From the cell containing the given text, extract its center point as (x, y) coordinate. 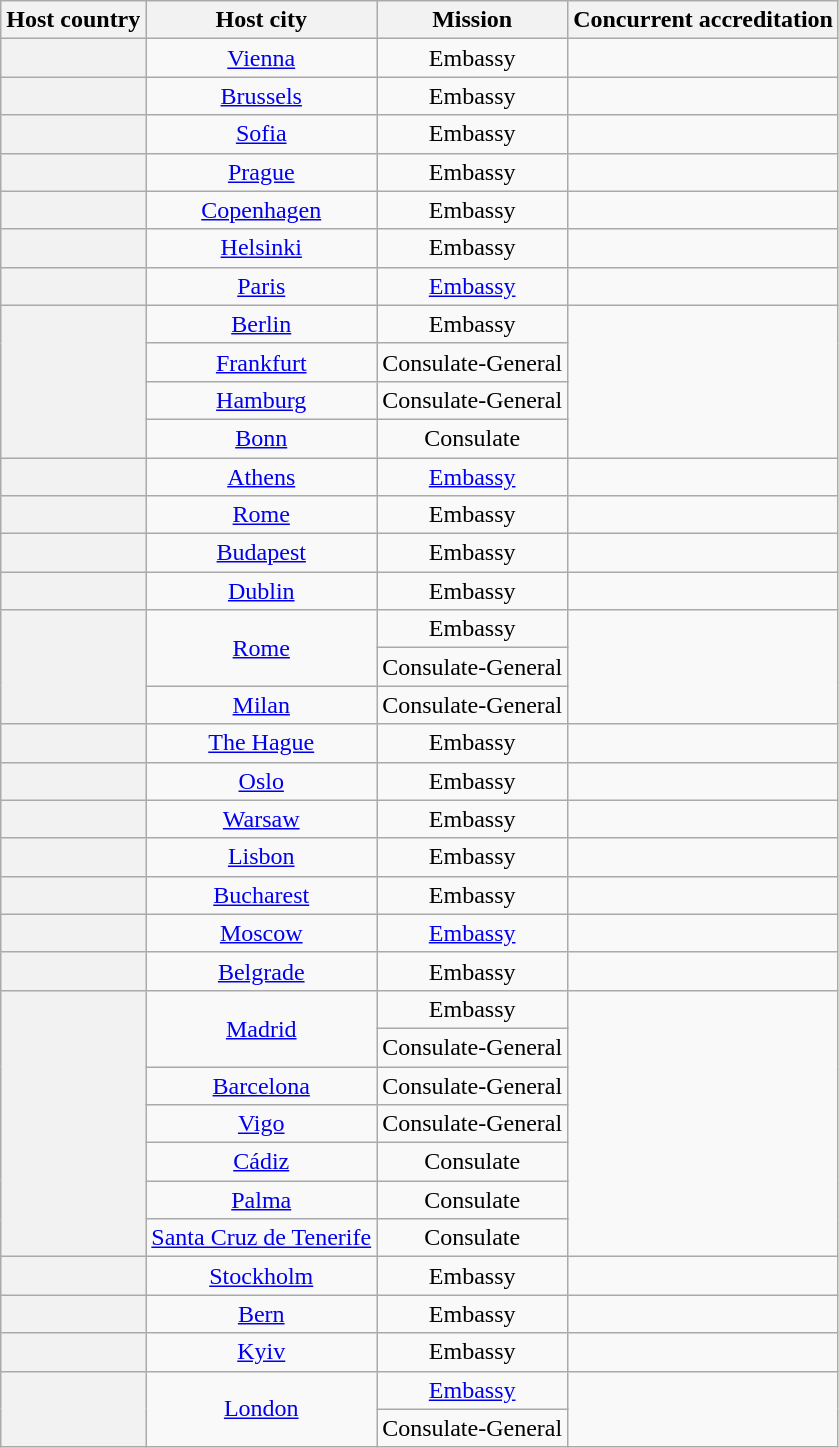
Vigo (262, 1124)
Hamburg (262, 400)
Madrid (262, 1028)
Barcelona (262, 1085)
Prague (262, 172)
London (262, 1409)
Stockholm (262, 1276)
Kyiv (262, 1352)
Mission (472, 20)
Host city (262, 20)
Dublin (262, 591)
Santa Cruz de Tenerife (262, 1238)
Belgrade (262, 971)
Vienna (262, 58)
Bonn (262, 438)
Sofia (262, 134)
Berlin (262, 324)
Bucharest (262, 895)
Oslo (262, 781)
Concurrent accreditation (704, 20)
Brussels (262, 96)
Bern (262, 1314)
Moscow (262, 933)
Cádiz (262, 1162)
Warsaw (262, 819)
Budapest (262, 553)
Helsinki (262, 248)
Paris (262, 286)
Athens (262, 477)
Palma (262, 1200)
Host country (74, 20)
Frankfurt (262, 362)
Lisbon (262, 857)
The Hague (262, 743)
Copenhagen (262, 210)
Milan (262, 705)
